Return the (X, Y) coordinate for the center point of the cell that contains the specified text.  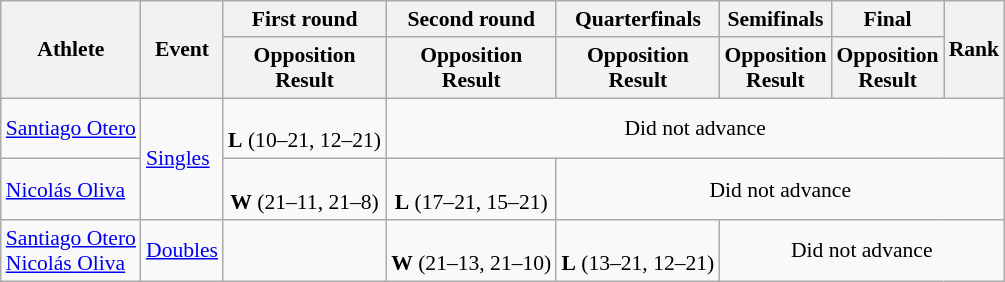
L (17–21, 15–21) (471, 190)
Final (887, 19)
Quarterfinals (638, 19)
Doubles (182, 250)
L (10–21, 12–21) (304, 128)
Santiago Otero (71, 128)
L (13–21, 12–21) (638, 250)
Rank (974, 50)
Second round (471, 19)
Event (182, 50)
Athlete (71, 50)
Nicolás Oliva (71, 190)
Singles (182, 159)
Santiago OteroNicolás Oliva (71, 250)
W (21–11, 21–8) (304, 190)
First round (304, 19)
W (21–13, 21–10) (471, 250)
Semifinals (775, 19)
